Determine the (X, Y) coordinate at the center of the cell enclosing the given text.  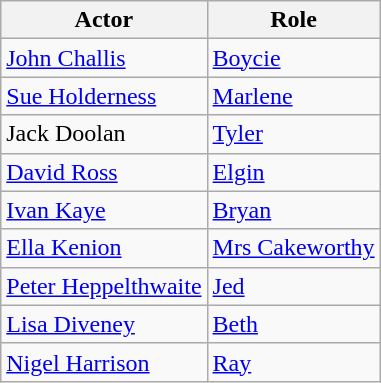
Ray (294, 362)
Boycie (294, 58)
Marlene (294, 96)
Bryan (294, 210)
David Ross (104, 172)
Mrs Cakeworthy (294, 248)
John Challis (104, 58)
Nigel Harrison (104, 362)
Jed (294, 286)
Jack Doolan (104, 134)
Ivan Kaye (104, 210)
Actor (104, 20)
Elgin (294, 172)
Tyler (294, 134)
Lisa Diveney (104, 324)
Sue Holderness (104, 96)
Ella Kenion (104, 248)
Peter Heppelthwaite (104, 286)
Role (294, 20)
Beth (294, 324)
